From the cell containing the given text, extract its center point as [x, y] coordinate. 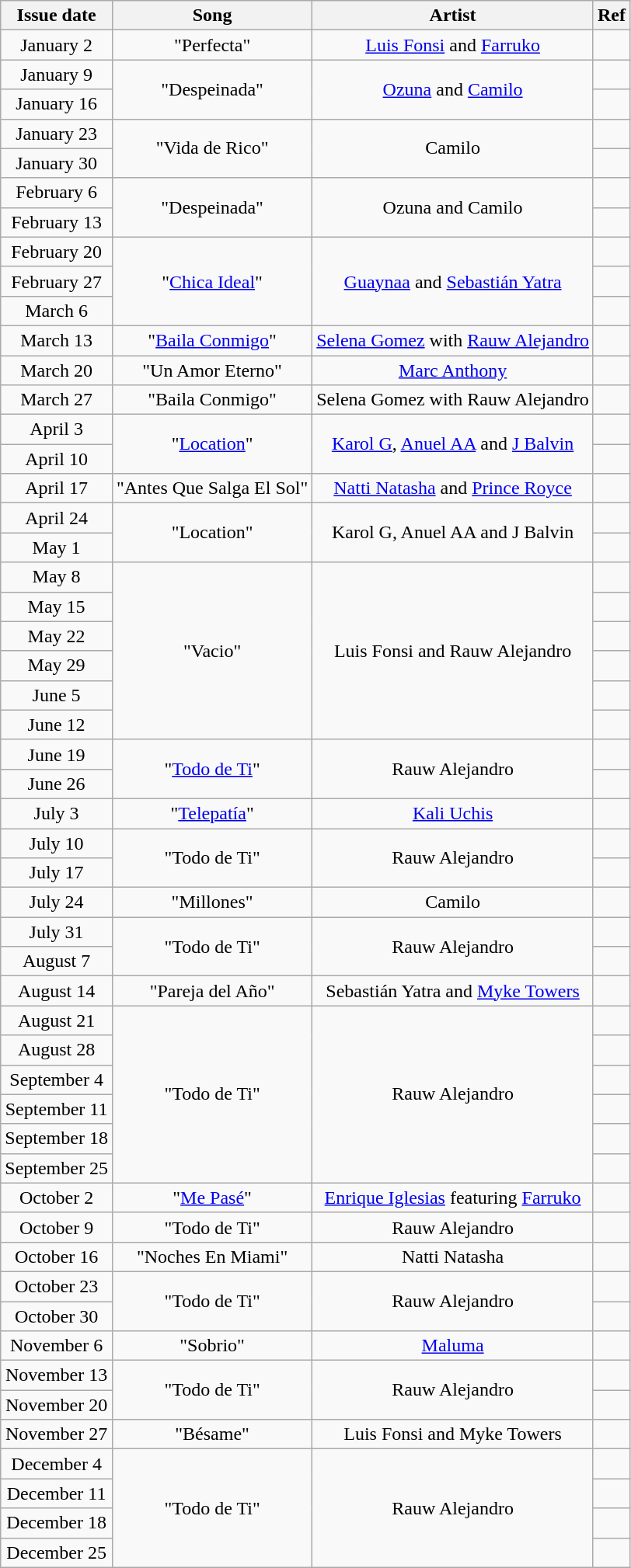
February 13 [57, 222]
Marc Anthony [453, 370]
August 28 [57, 1050]
Issue date [57, 16]
"Me Pasé" [211, 1198]
April 24 [57, 518]
May 1 [57, 548]
Guaynaa and Sebastián Yatra [453, 281]
Sebastián Yatra and Myke Towers [453, 991]
May 29 [57, 666]
Ref [611, 16]
"Noches En Miami" [211, 1257]
October 23 [57, 1286]
May 15 [57, 607]
September 4 [57, 1080]
November 27 [57, 1434]
Luis Fonsi and Myke Towers [453, 1434]
"Chica Ideal" [211, 281]
January 2 [57, 45]
November 6 [57, 1346]
February 20 [57, 252]
January 16 [57, 104]
March 20 [57, 370]
July 3 [57, 813]
June 12 [57, 725]
"Telepatía" [211, 813]
Natti Natasha [453, 1257]
"Sobrio" [211, 1346]
June 5 [57, 695]
April 10 [57, 459]
"Perfecta" [211, 45]
"Pareja del Año" [211, 991]
July 24 [57, 902]
December 4 [57, 1464]
December 25 [57, 1552]
Maluma [453, 1346]
March 13 [57, 340]
June 26 [57, 784]
September 18 [57, 1139]
July 10 [57, 843]
Luis Fonsi and Farruko [453, 45]
"Bésame" [211, 1434]
July 17 [57, 873]
May 22 [57, 636]
August 7 [57, 961]
April 3 [57, 429]
October 9 [57, 1227]
April 17 [57, 488]
July 31 [57, 932]
Song [211, 16]
January 9 [57, 75]
Natti Natasha and Prince Royce [453, 488]
October 2 [57, 1198]
January 30 [57, 163]
November 13 [57, 1375]
October 16 [57, 1257]
Kali Uchis [453, 813]
August 21 [57, 1020]
June 19 [57, 754]
"Vacio" [211, 651]
August 14 [57, 991]
September 11 [57, 1109]
Enrique Iglesias featuring Farruko [453, 1198]
February 27 [57, 281]
February 6 [57, 193]
October 30 [57, 1316]
November 20 [57, 1405]
"Millones" [211, 902]
January 23 [57, 134]
March 6 [57, 311]
"Antes Que Salga El Sol" [211, 488]
Artist [453, 16]
March 27 [57, 400]
May 8 [57, 577]
"Un Amor Eterno" [211, 370]
December 18 [57, 1523]
"Vida de Rico" [211, 148]
September 25 [57, 1168]
December 11 [57, 1493]
Luis Fonsi and Rauw Alejandro [453, 651]
